Identify which cell holds the provided text, then report its [X, Y] central coordinate. 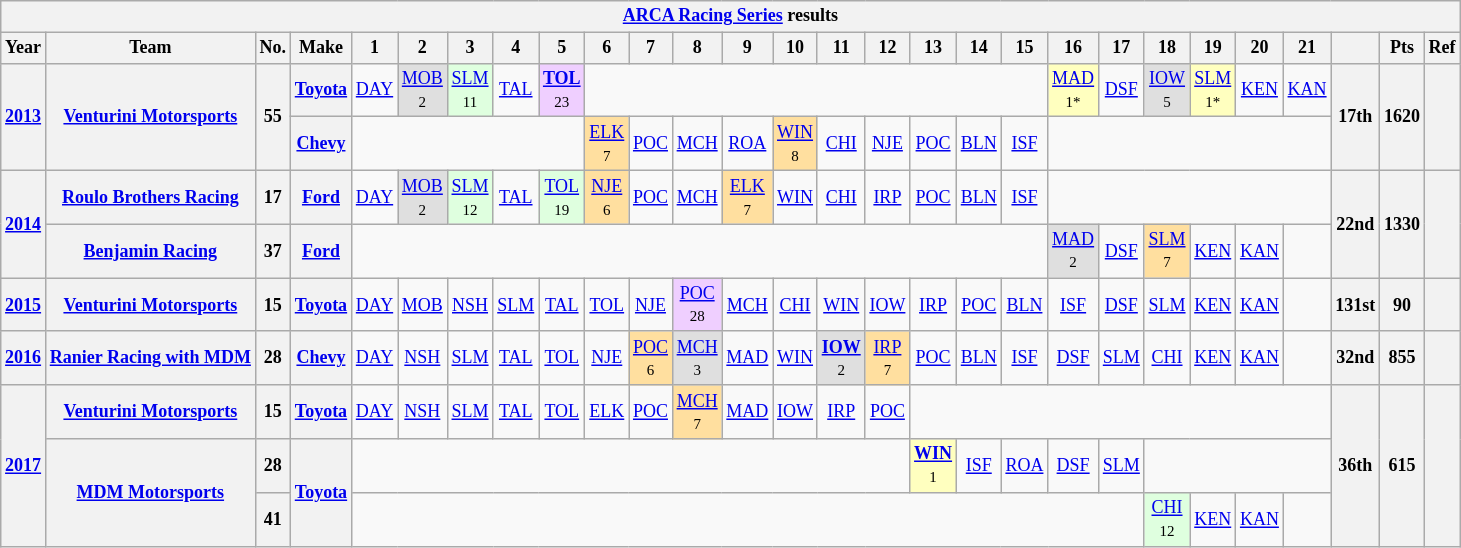
Year [24, 48]
MOB [423, 305]
IOW5 [1167, 90]
20 [1260, 48]
MCH7 [697, 412]
1330 [1402, 224]
19 [1213, 48]
Ranier Racing with MDM [150, 358]
13 [934, 48]
131st [1356, 305]
4 [516, 48]
Benjamin Racing [150, 251]
1620 [1402, 116]
POC6 [651, 358]
8 [697, 48]
18 [1167, 48]
2017 [24, 466]
17th [1356, 116]
Make [320, 48]
55 [272, 116]
7 [651, 48]
Ref [1442, 48]
16 [1074, 48]
Roulo Brothers Racing [150, 197]
SLM11 [470, 90]
21 [1307, 48]
SLM7 [1167, 251]
CHI12 [1167, 519]
2014 [24, 224]
14 [978, 48]
36th [1356, 466]
37 [272, 251]
MAD1* [1074, 90]
SLM1* [1213, 90]
12 [888, 48]
2016 [24, 358]
No. [272, 48]
IRP7 [888, 358]
MDM Motorsports [150, 492]
32nd [1356, 358]
Team [150, 48]
MCH3 [697, 358]
3 [470, 48]
WIN8 [796, 144]
2015 [24, 305]
NJE6 [607, 197]
IOW2 [841, 358]
5 [562, 48]
1 [374, 48]
41 [272, 519]
MAD2 [1074, 251]
615 [1402, 466]
11 [841, 48]
SLM12 [470, 197]
TOL19 [562, 197]
2013 [24, 116]
6 [607, 48]
90 [1402, 305]
2 [423, 48]
POC28 [697, 305]
ELK [607, 412]
Pts [1402, 48]
855 [1402, 358]
ARCA Racing Series results [730, 16]
WIN1 [934, 466]
22nd [1356, 224]
10 [796, 48]
TOL23 [562, 90]
9 [748, 48]
